Output the (x, y) coordinate of the center of the cell containing the given text.  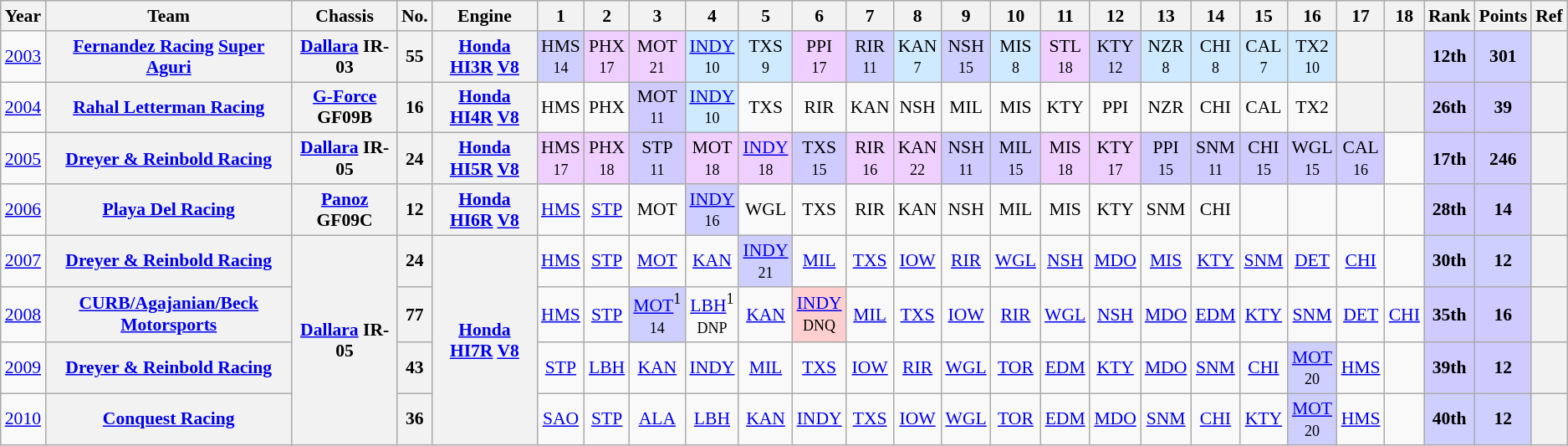
PPI (1116, 107)
Honda HI6R V8 (485, 209)
TX2 (1311, 107)
7 (870, 16)
2007 (23, 261)
Rahal Letterman Racing (169, 107)
Honda HI3R V8 (485, 57)
2010 (23, 418)
MOT18 (712, 159)
G-Force GF09B (345, 107)
NZR8 (1166, 57)
Honda HI4R V8 (485, 107)
NZR (1166, 107)
246 (1503, 159)
28th (1450, 209)
35th (1450, 315)
KAN22 (918, 159)
Honda HI7R V8 (485, 340)
PHX17 (607, 57)
2003 (23, 57)
2009 (23, 368)
CAL7 (1263, 57)
MOT114 (657, 315)
MIL15 (1015, 159)
40th (1450, 418)
KTY12 (1116, 57)
PHX (607, 107)
Team (169, 16)
301 (1503, 57)
PHX18 (607, 159)
INDY18 (765, 159)
2004 (23, 107)
17th (1450, 159)
CAL16 (1361, 159)
CAL (1263, 107)
2008 (23, 315)
RIR16 (870, 159)
Chassis (345, 16)
8 (918, 16)
9 (965, 16)
SAO (560, 418)
30th (1450, 261)
WGL15 (1311, 159)
KTY17 (1116, 159)
HMS14 (560, 57)
CHI8 (1215, 57)
10 (1015, 16)
NSH11 (965, 159)
2 (607, 16)
MOT11 (657, 107)
LBH1DNP (712, 315)
Year (23, 16)
NSH15 (965, 57)
Panoz GF09C (345, 209)
77 (415, 315)
12th (1450, 57)
KAN7 (918, 57)
STP11 (657, 159)
SNM11 (1215, 159)
17 (1361, 16)
INDY16 (712, 209)
Rank (1450, 16)
36 (415, 418)
2006 (23, 209)
15 (1263, 16)
MOT21 (657, 57)
39th (1450, 368)
TX210 (1311, 57)
18 (1405, 16)
11 (1065, 16)
CURB/Agajanian/Beck Motorsports (169, 315)
TXS9 (765, 57)
13 (1166, 16)
Playa Del Racing (169, 209)
CHI15 (1263, 159)
43 (415, 368)
6 (820, 16)
Points (1503, 16)
INDYDNQ (820, 315)
55 (415, 57)
ALA (657, 418)
PPI15 (1166, 159)
PPI17 (820, 57)
Conquest Racing (169, 418)
3 (657, 16)
No. (415, 16)
5 (765, 16)
Ref (1549, 16)
39 (1503, 107)
INDY21 (765, 261)
RIR11 (870, 57)
2005 (23, 159)
Fernandez Racing Super Aguri (169, 57)
1 (560, 16)
HMS17 (560, 159)
STL18 (1065, 57)
26th (1450, 107)
Dallara IR-03 (345, 57)
MIS18 (1065, 159)
4 (712, 16)
MIS8 (1015, 57)
Honda HI5R V8 (485, 159)
Engine (485, 16)
TXS15 (820, 159)
